Return the [x, y] coordinate for the center point of the cell that contains the specified text.  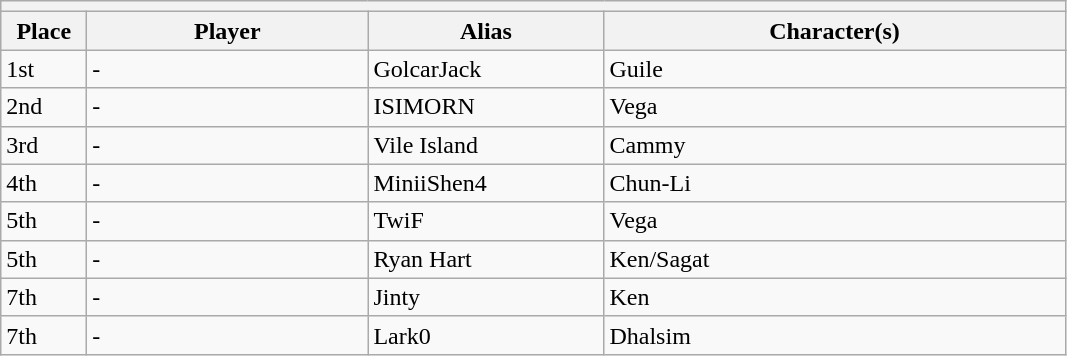
Chun-Li [834, 183]
GolcarJack [486, 69]
Character(s) [834, 31]
Lark0 [486, 335]
Guile [834, 69]
Ken/Sagat [834, 259]
1st [44, 69]
MiniiShen4 [486, 183]
Vile Island [486, 145]
Player [228, 31]
Ryan Hart [486, 259]
Ken [834, 297]
ISIMORN [486, 107]
3rd [44, 145]
4th [44, 183]
Alias [486, 31]
Jinty [486, 297]
Dhalsim [834, 335]
2nd [44, 107]
TwiF [486, 221]
Place [44, 31]
Cammy [834, 145]
